Identify which cell holds the provided text, then report its [x, y] central coordinate. 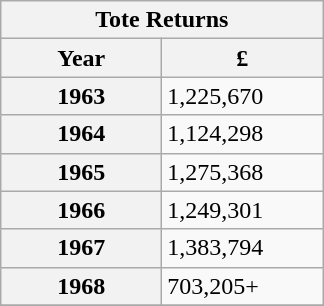
1,124,298 [242, 134]
1,383,794 [242, 248]
Tote Returns [162, 20]
1963 [82, 96]
1964 [82, 134]
1,225,670 [242, 96]
£ [242, 58]
1,249,301 [242, 210]
1968 [82, 286]
1967 [82, 248]
1,275,368 [242, 172]
1965 [82, 172]
Year [82, 58]
1966 [82, 210]
703,205+ [242, 286]
